Find where the given text appears and provide that cell's center as [X, Y] coordinate. 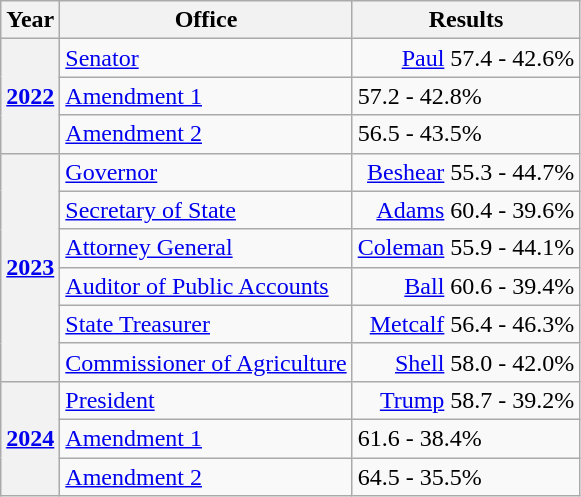
President [206, 400]
64.5 - 35.5% [466, 477]
State Treasurer [206, 324]
Attorney General [206, 248]
56.5 - 43.5% [466, 134]
2023 [30, 267]
Year [30, 20]
Governor [206, 172]
2022 [30, 96]
Beshear 55.3 - 44.7% [466, 172]
Results [466, 20]
61.6 - 38.4% [466, 438]
2024 [30, 438]
Secretary of State [206, 210]
Office [206, 20]
Trump 58.7 - 39.2% [466, 400]
Commissioner of Agriculture [206, 362]
Auditor of Public Accounts [206, 286]
Senator [206, 58]
Metcalf 56.4 - 46.3% [466, 324]
Adams 60.4 - 39.6% [466, 210]
Ball 60.6 - 39.4% [466, 286]
57.2 - 42.8% [466, 96]
Shell 58.0 - 42.0% [466, 362]
Paul 57.4 - 42.6% [466, 58]
Coleman 55.9 - 44.1% [466, 248]
